Identify which cell holds the provided text, then report its (X, Y) central coordinate. 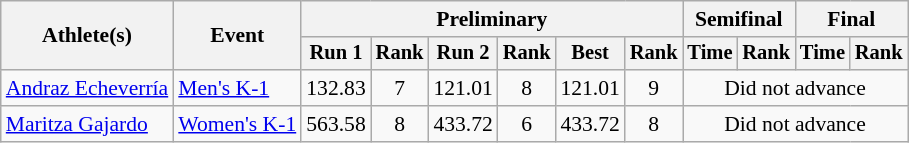
Best (590, 54)
6 (527, 124)
Women's K-1 (237, 124)
563.58 (336, 124)
9 (654, 88)
132.83 (336, 88)
Maritza Gajardo (88, 124)
Final (851, 19)
Semifinal (738, 19)
Athlete(s) (88, 36)
Run 2 (462, 54)
Men's K-1 (237, 88)
Andraz Echeverría (88, 88)
Run 1 (336, 54)
7 (400, 88)
Event (237, 36)
Preliminary (492, 19)
